Search for the cell housing the specified text and yield its [X, Y] center coordinate. 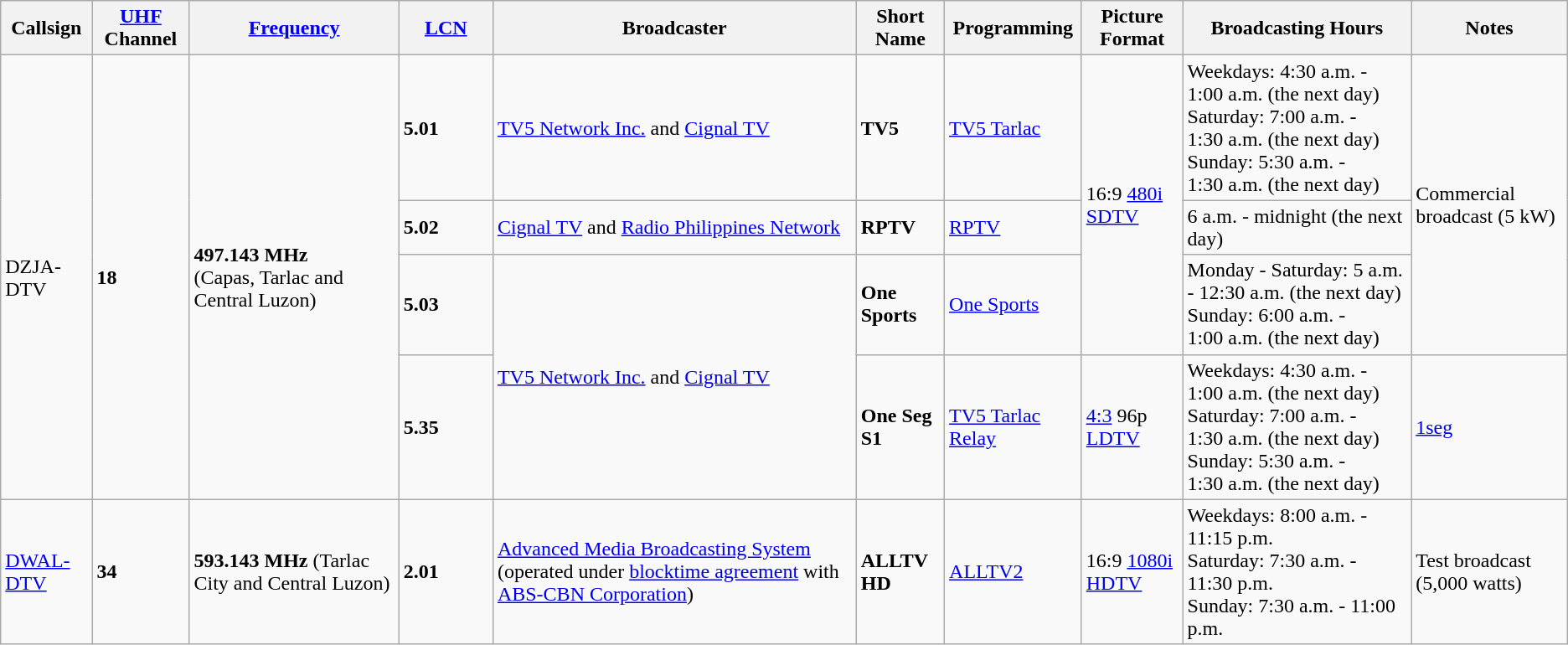
5.35 [446, 427]
34 [141, 571]
Callsign [47, 28]
ALLTV HD [900, 571]
1seg [1489, 427]
DZJA-DTV [47, 277]
5.03 [446, 305]
Notes [1489, 28]
16:9 1080i HDTV [1132, 571]
Cignal TV and Radio Philippines Network [674, 228]
One Seg S1 [900, 427]
Broadcasting Hours [1297, 28]
DWAL-DTV [47, 571]
497.143 MHz(Capas, Tarlac and Central Luzon) [294, 277]
18 [141, 277]
Advanced Media Broadcasting System (operated under blocktime agreement with ABS-CBN Corporation) [674, 571]
TV5 Tarlac Relay [1014, 427]
UHF Channel [141, 28]
Weekdays: 8:00 a.m. - 11:15 p.m.Saturday: 7:30 a.m. - 11:30 p.m.Sunday: 7:30 a.m. - 11:00 p.m. [1297, 571]
593.143 MHz (Tarlac City and Central Luzon) [294, 571]
Short Name [900, 28]
ALLTV2 [1014, 571]
Broadcaster [674, 28]
5.02 [446, 228]
Frequency [294, 28]
TV5 [900, 127]
Picture Format [1132, 28]
LCN [446, 28]
Test broadcast (5,000 watts) [1489, 571]
16:9 480i SDTV [1132, 204]
Programming [1014, 28]
2.01 [446, 571]
Commercial broadcast (5 kW) [1489, 204]
TV5 Tarlac [1014, 127]
4:3 96p LDTV [1132, 427]
5.01 [446, 127]
6 a.m. - midnight (the next day) [1297, 228]
Monday - Saturday: 5 a.m. - 12:30 a.m. (the next day) Sunday: 6:00 a.m. - 1:00 a.m. (the next day) [1297, 305]
